Scan for the cell matching the given text and deliver its (X, Y) coordinate at center. 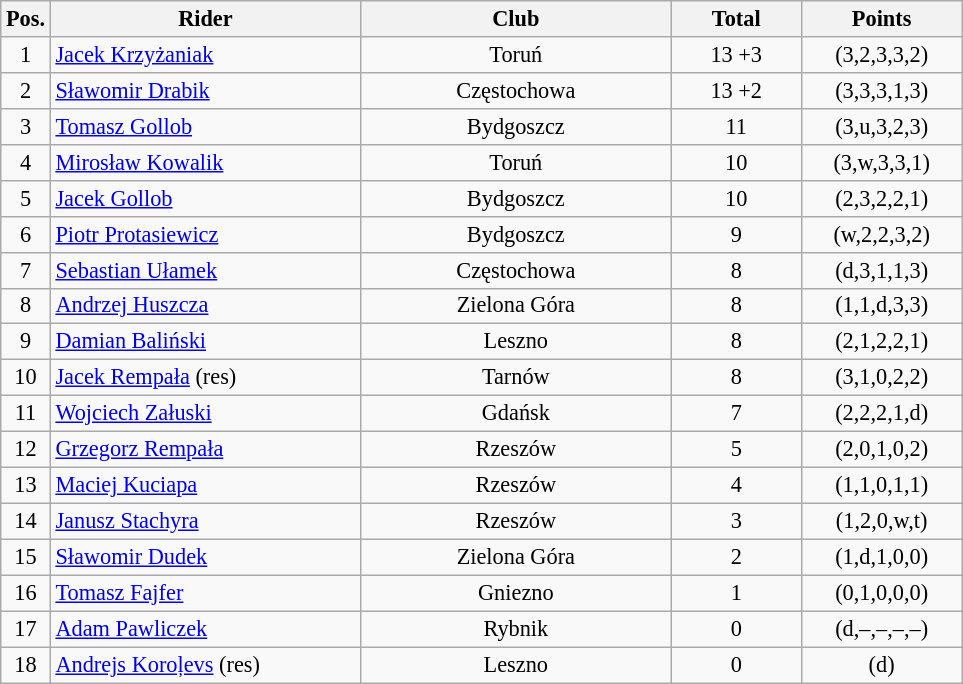
6 (26, 234)
(1,2,0,w,t) (881, 521)
(1,d,1,0,0) (881, 557)
Andrzej Huszcza (205, 306)
Damian Baliński (205, 342)
Mirosław Kowalik (205, 162)
(2,0,1,0,2) (881, 450)
Pos. (26, 19)
(1,1,d,3,3) (881, 306)
13 (26, 485)
(3,w,3,3,1) (881, 162)
12 (26, 450)
(3,1,0,2,2) (881, 378)
Sławomir Drabik (205, 90)
(w,2,2,3,2) (881, 234)
Gdańsk (516, 414)
Rider (205, 19)
Maciej Kuciapa (205, 485)
(3,3,3,1,3) (881, 90)
Janusz Stachyra (205, 521)
Grzegorz Rempała (205, 450)
17 (26, 629)
Total (736, 19)
Tarnów (516, 378)
(d,3,1,1,3) (881, 270)
16 (26, 593)
13 +3 (736, 55)
(2,1,2,2,1) (881, 342)
Points (881, 19)
(2,3,2,2,1) (881, 198)
Andrejs Koroļevs (res) (205, 665)
Jacek Gollob (205, 198)
Jacek Krzyżaniak (205, 55)
(0,1,0,0,0) (881, 593)
Piotr Protasiewicz (205, 234)
(1,1,0,1,1) (881, 485)
Club (516, 19)
Tomasz Fajfer (205, 593)
15 (26, 557)
(2,2,2,1,d) (881, 414)
Sławomir Dudek (205, 557)
14 (26, 521)
(3,2,3,3,2) (881, 55)
Jacek Rempała (res) (205, 378)
13 +2 (736, 90)
(d,–,–,–,–) (881, 629)
18 (26, 665)
(d) (881, 665)
Adam Pawliczek (205, 629)
Gniezno (516, 593)
Tomasz Gollob (205, 126)
Wojciech Załuski (205, 414)
Sebastian Ułamek (205, 270)
Rybnik (516, 629)
(3,u,3,2,3) (881, 126)
